Capture the cell that displays the provided text and extract its (X, Y) central coordinate. 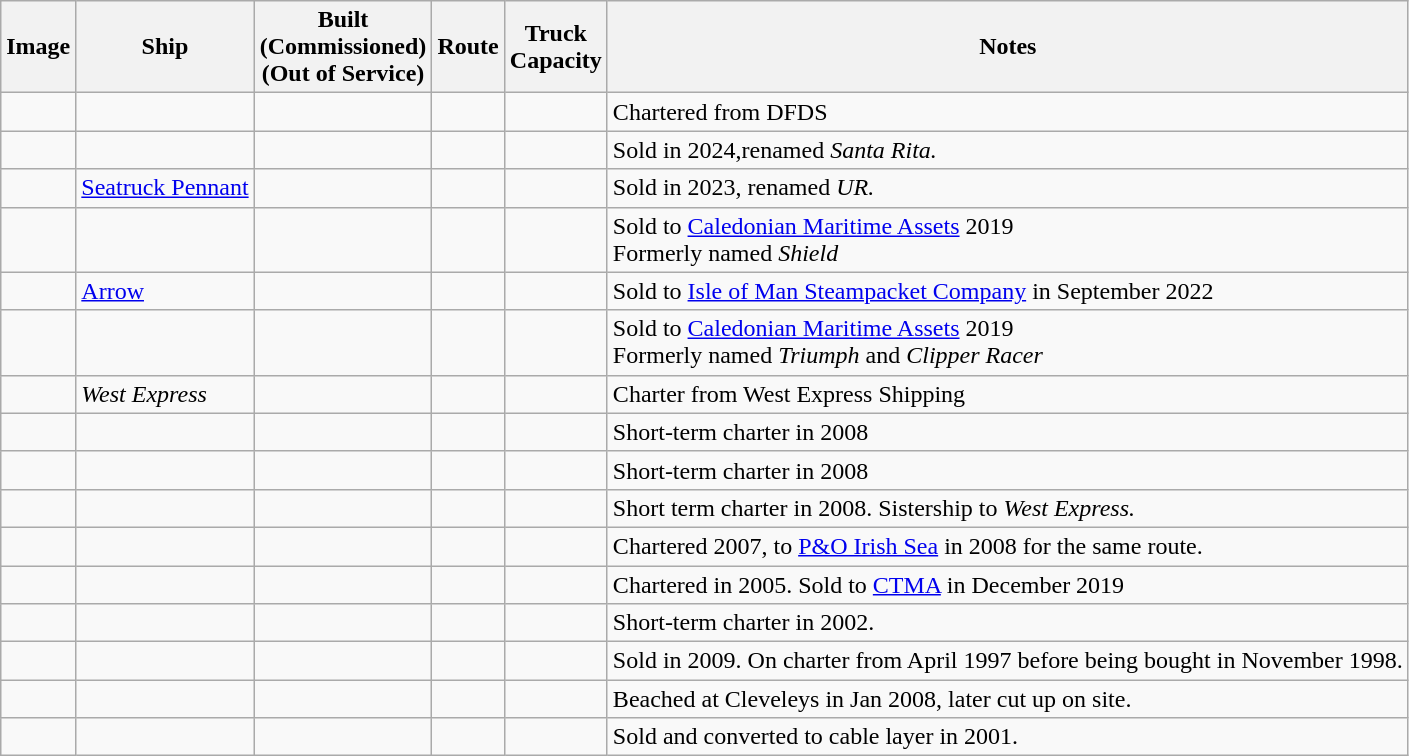
Image (38, 47)
Ship (165, 47)
Arrow (165, 291)
TruckCapacity (556, 47)
Sold in 2023, renamed UR. (1008, 188)
Chartered from DFDS (1008, 112)
Notes (1008, 47)
Charter from West Express Shipping (1008, 394)
Built(Commissioned)(Out of Service) (343, 47)
Sold in 2024,renamed Santa Rita. (1008, 150)
Sold to Caledonian Maritime Assets 2019Formerly named Triumph and Clipper Racer (1008, 342)
Short term charter in 2008. Sistership to West Express. (1008, 508)
Sold to Isle of Man Steampacket Company in September 2022 (1008, 291)
Beached at Cleveleys in Jan 2008, later cut up on site. (1008, 699)
Short-term charter in 2002. (1008, 623)
Seatruck Pennant (165, 188)
Route (468, 47)
West Express (165, 394)
Sold and converted to cable layer in 2001. (1008, 737)
Sold to Caledonian Maritime Assets 2019Formerly named Shield (1008, 240)
Chartered in 2005. Sold to CTMA in December 2019 (1008, 585)
Chartered 2007, to P&O Irish Sea in 2008 for the same route. (1008, 546)
Sold in 2009. On charter from April 1997 before being bought in November 1998. (1008, 661)
